Return (x, y) of the center of cell containing provided text 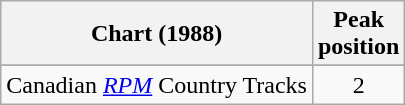
2 (358, 85)
Peakposition (358, 34)
Chart (1988) (157, 34)
Canadian RPM Country Tracks (157, 85)
